Detect which cell encompasses the target text, then output its [X, Y] center coordinate. 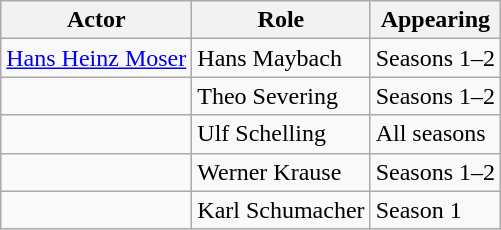
Theo Severing [281, 96]
All seasons [435, 134]
Role [281, 20]
Season 1 [435, 210]
Werner Krause [281, 172]
Appearing [435, 20]
Hans Heinz Moser [96, 58]
Actor [96, 20]
Karl Schumacher [281, 210]
Ulf Schelling [281, 134]
Hans Maybach [281, 58]
